Return the (x, y) coordinate for the center point of the cell that contains the specified text.  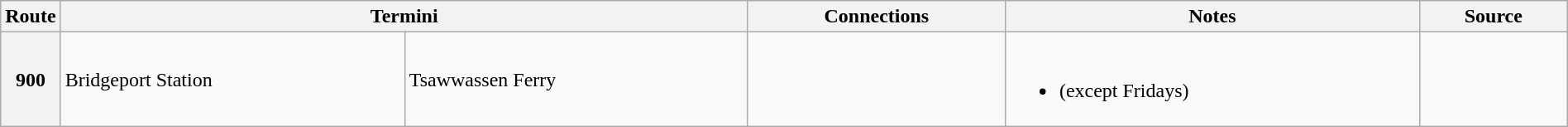
Route (31, 17)
Bridgeport Station (232, 80)
(except Fridays) (1212, 80)
Notes (1212, 17)
Tsawwassen Ferry (576, 80)
900 (31, 80)
Connections (877, 17)
Source (1494, 17)
Termini (404, 17)
